Return (X, Y) of the center of cell containing provided text 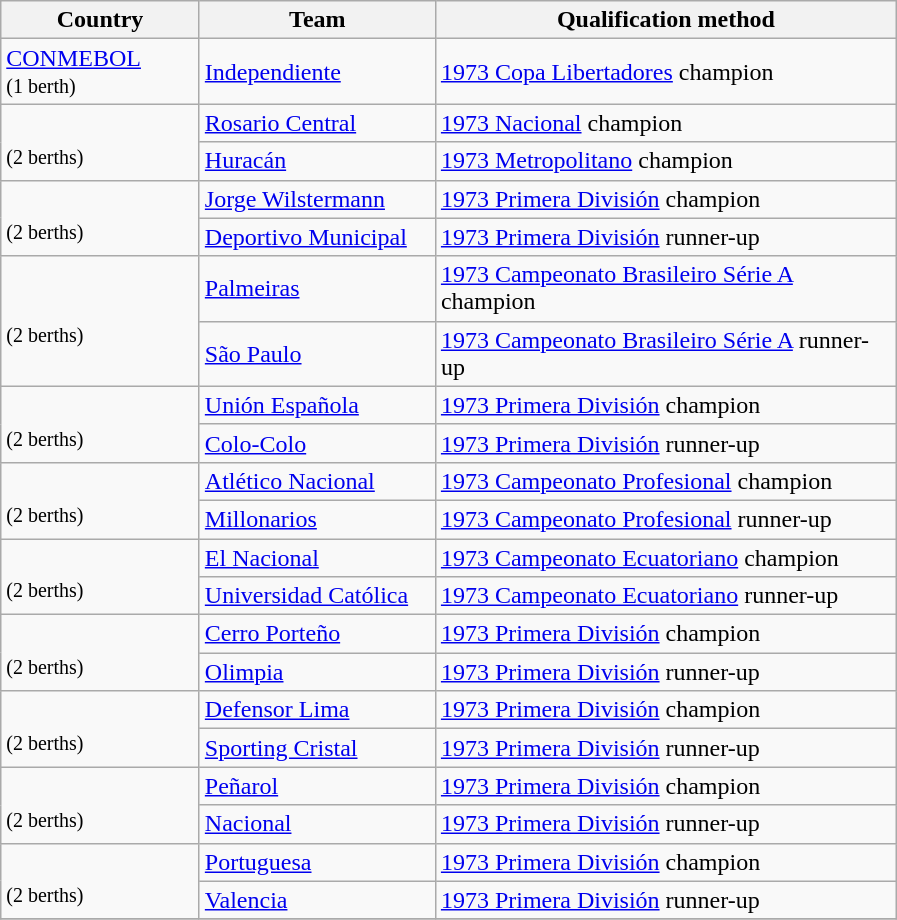
Cerro Porteño (317, 634)
Country (100, 20)
Jorge Wilstermann (317, 199)
1973 Campeonato Profesional champion (666, 481)
Rosario Central (317, 123)
Valencia (317, 900)
Colo-Colo (317, 443)
Qualification method (666, 20)
Sporting Cristal (317, 748)
Portuguesa (317, 862)
CONMEBOL(1 berth) (100, 72)
1973 Campeonato Ecuatoriano runner-up (666, 596)
Universidad Católica (317, 596)
1973 Copa Libertadores champion (666, 72)
São Paulo (317, 354)
Palmeiras (317, 288)
Nacional (317, 824)
1973 Campeonato Profesional runner-up (666, 519)
Deportivo Municipal (317, 237)
1973 Nacional champion (666, 123)
Atlético Nacional (317, 481)
Defensor Lima (317, 710)
Peñarol (317, 786)
Team (317, 20)
El Nacional (317, 557)
1973 Campeonato Brasileiro Série A champion (666, 288)
Millonarios (317, 519)
1973 Metropolitano champion (666, 161)
1973 Campeonato Brasileiro Série A runner-up (666, 354)
1973 Campeonato Ecuatoriano champion (666, 557)
Olimpia (317, 672)
Independiente (317, 72)
Unión Española (317, 405)
Huracán (317, 161)
